Return the [x, y] coordinate for the center point of the cell that contains the specified text.  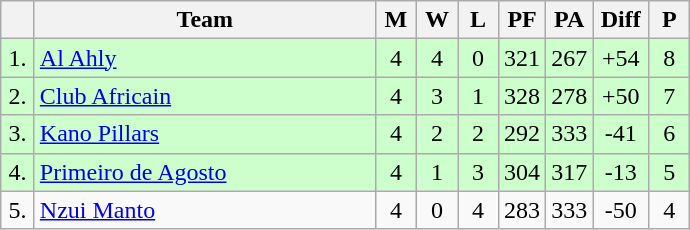
-13 [621, 172]
Team [204, 20]
+54 [621, 58]
292 [522, 134]
2. [18, 96]
8 [670, 58]
Club Africain [204, 96]
-41 [621, 134]
304 [522, 172]
-50 [621, 210]
3. [18, 134]
283 [522, 210]
Al Ahly [204, 58]
267 [570, 58]
M [396, 20]
PF [522, 20]
+50 [621, 96]
317 [570, 172]
L [478, 20]
5 [670, 172]
Diff [621, 20]
P [670, 20]
PA [570, 20]
278 [570, 96]
Nzui Manto [204, 210]
5. [18, 210]
328 [522, 96]
Primeiro de Agosto [204, 172]
321 [522, 58]
4. [18, 172]
Kano Pillars [204, 134]
6 [670, 134]
7 [670, 96]
W [436, 20]
1. [18, 58]
